Capture the cell that displays the provided text and extract its (x, y) central coordinate. 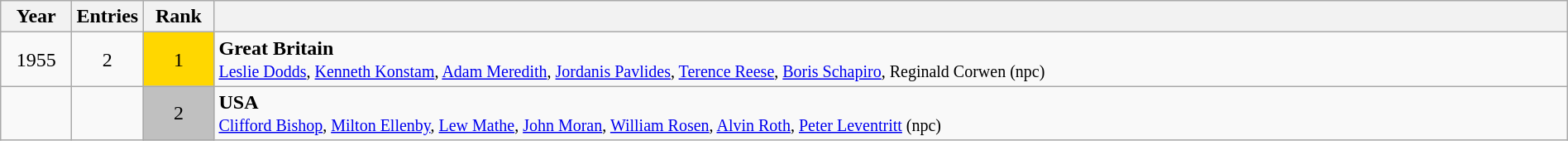
Great BritainLeslie Dodds, Kenneth Konstam, Adam Meredith, Jordanis Pavlides, Terence Reese, Boris Schapiro, Reginald Corwen (npc) (891, 60)
Entries (108, 17)
Year (36, 17)
USAClifford Bishop, Milton Ellenby, Lew Mathe, John Moran, William Rosen, Alvin Roth, Peter Leventritt (npc) (891, 113)
Rank (179, 17)
1955 (36, 60)
1 (179, 60)
